From the cell containing the given text, extract its center point as (X, Y) coordinate. 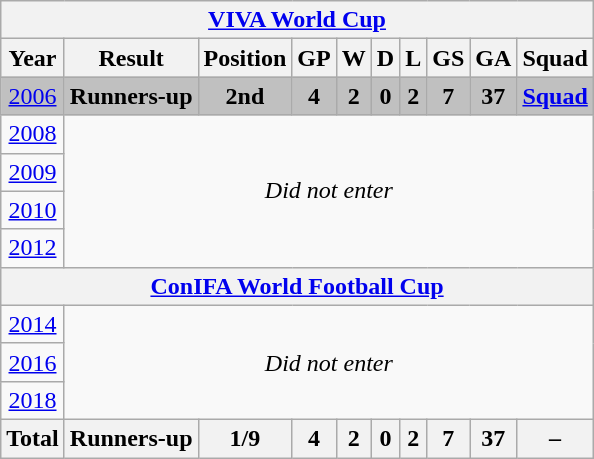
Result (131, 58)
2012 (33, 248)
Position (245, 58)
GA (494, 58)
2014 (33, 324)
L (414, 58)
– (555, 438)
Year (33, 58)
2018 (33, 400)
2006 (33, 96)
2010 (33, 210)
2016 (33, 362)
2009 (33, 172)
GS (448, 58)
2nd (245, 96)
VIVA World Cup (298, 20)
Total (33, 438)
ConIFA World Football Cup (298, 286)
GP (314, 58)
D (385, 58)
2008 (33, 134)
W (354, 58)
1/9 (245, 438)
